Detect which cell encompasses the target text, then output its [x, y] center coordinate. 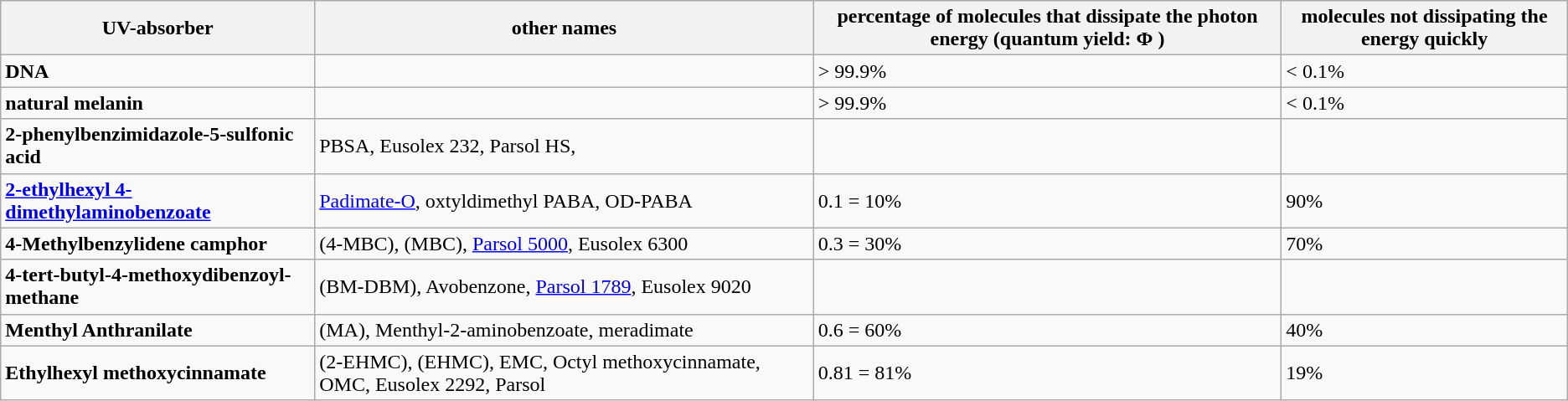
Ethylhexyl methoxycinnamate [157, 373]
molecules not dissipating the energy quickly [1424, 28]
(MA), Menthyl-2-aminobenzoate, meradimate [565, 330]
70% [1424, 244]
90% [1424, 201]
(BM-DBM), Avobenzone, Parsol 1789, Eusolex 9020 [565, 286]
other names [565, 28]
0.3 = 30% [1047, 244]
PBSA, Eusolex 232, Parsol HS, [565, 146]
0.1 = 10% [1047, 201]
(2-EHMC), (EHMC), EMC, Octyl methoxycinnamate, OMC, Eusolex 2292, Parsol [565, 373]
Menthyl Anthranilate [157, 330]
Padimate-O, oxtyldimethyl PABA, OD-PABA [565, 201]
DNA [157, 71]
natural melanin [157, 103]
4-Methylbenzylidene camphor [157, 244]
0.81 = 81% [1047, 373]
0.6 = 60% [1047, 330]
19% [1424, 373]
percentage of molecules that dissipate the photon energy (quantum yield: Φ ) [1047, 28]
(4-MBC), (MBC), Parsol 5000, Eusolex 6300 [565, 244]
4-tert-butyl-4-methoxydibenzoyl-methane [157, 286]
40% [1424, 330]
2-phenylbenzimidazole-5-sulfonic acid [157, 146]
UV-absorber [157, 28]
2-ethylhexyl 4-dimethylaminobenzoate [157, 201]
